Extract the [X, Y] coordinate from the center of the cell holding the provided text.  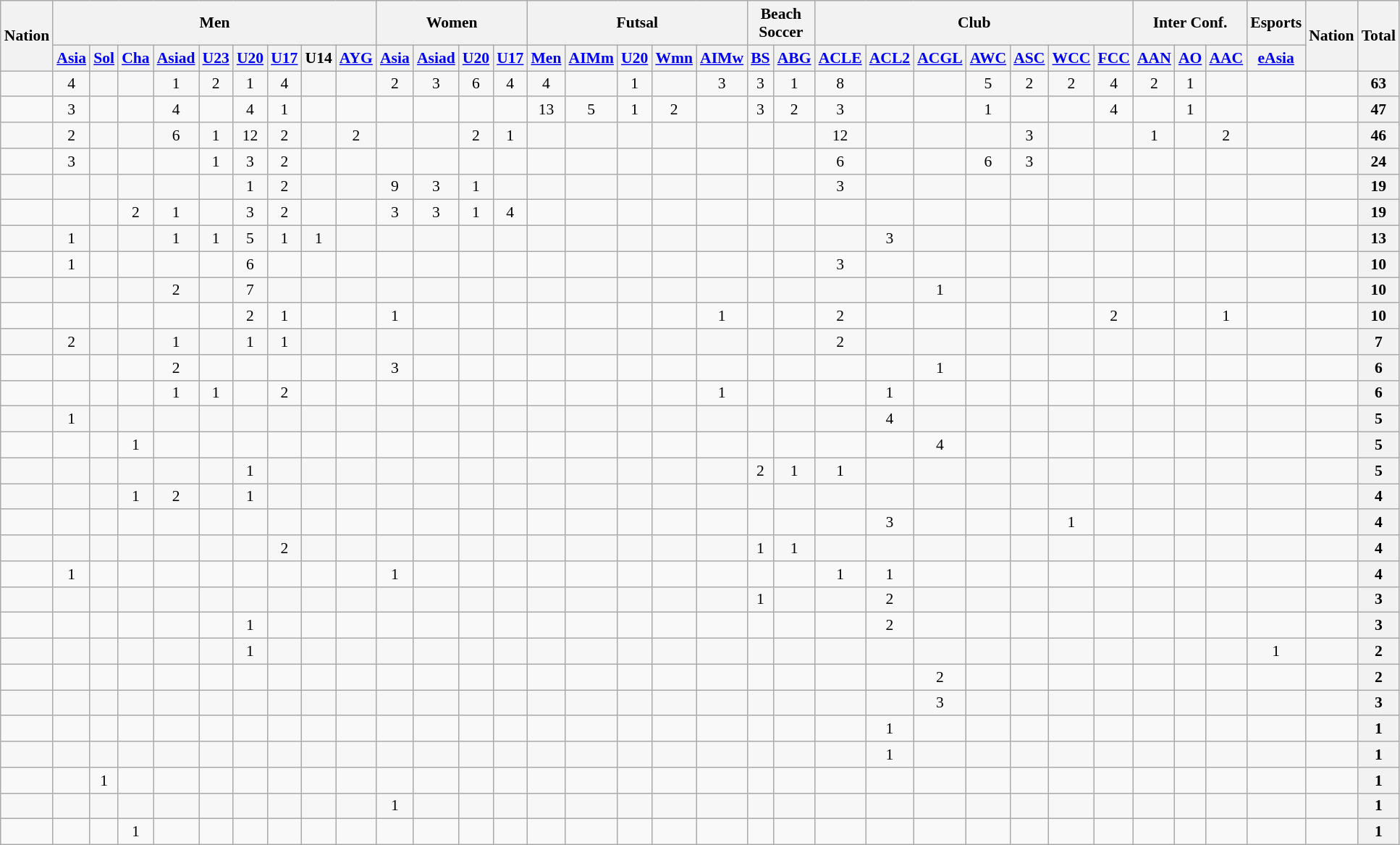
Total [1378, 36]
AAC [1226, 58]
Wmn [674, 58]
Cha [136, 58]
ACGL [940, 58]
ACL2 [890, 58]
Women [452, 23]
AWC [989, 58]
24 [1378, 161]
47 [1378, 110]
ACLE [840, 58]
8 [840, 84]
46 [1378, 135]
AO [1190, 58]
U23 [216, 58]
U14 [319, 58]
Beach Soccer [780, 23]
AAN [1154, 58]
Sol [104, 58]
BS [760, 58]
9 [395, 187]
FCC [1113, 58]
Esports [1275, 23]
ABG [795, 58]
ASC [1029, 58]
AYG [356, 58]
AIMm [591, 58]
63 [1378, 84]
AIMw [722, 58]
Club [974, 23]
WCC [1071, 58]
Futsal [637, 23]
eAsia [1275, 58]
Inter Conf. [1190, 23]
